Pinpoint the cell where the given text exists, returning its (X, Y) midpoint coordinate. 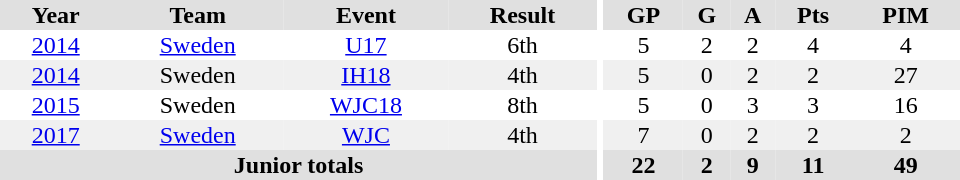
22 (644, 165)
WJC18 (366, 105)
16 (906, 105)
11 (813, 165)
Year (56, 15)
G (706, 15)
9 (752, 165)
U17 (366, 45)
WJC (366, 135)
Junior totals (298, 165)
49 (906, 165)
A (752, 15)
Result (522, 15)
2015 (56, 105)
27 (906, 75)
7 (644, 135)
Team (198, 15)
Pts (813, 15)
8th (522, 105)
6th (522, 45)
PIM (906, 15)
IH18 (366, 75)
GP (644, 15)
Event (366, 15)
2017 (56, 135)
